Pinpoint the cell where the given text exists, returning its [X, Y] midpoint coordinate. 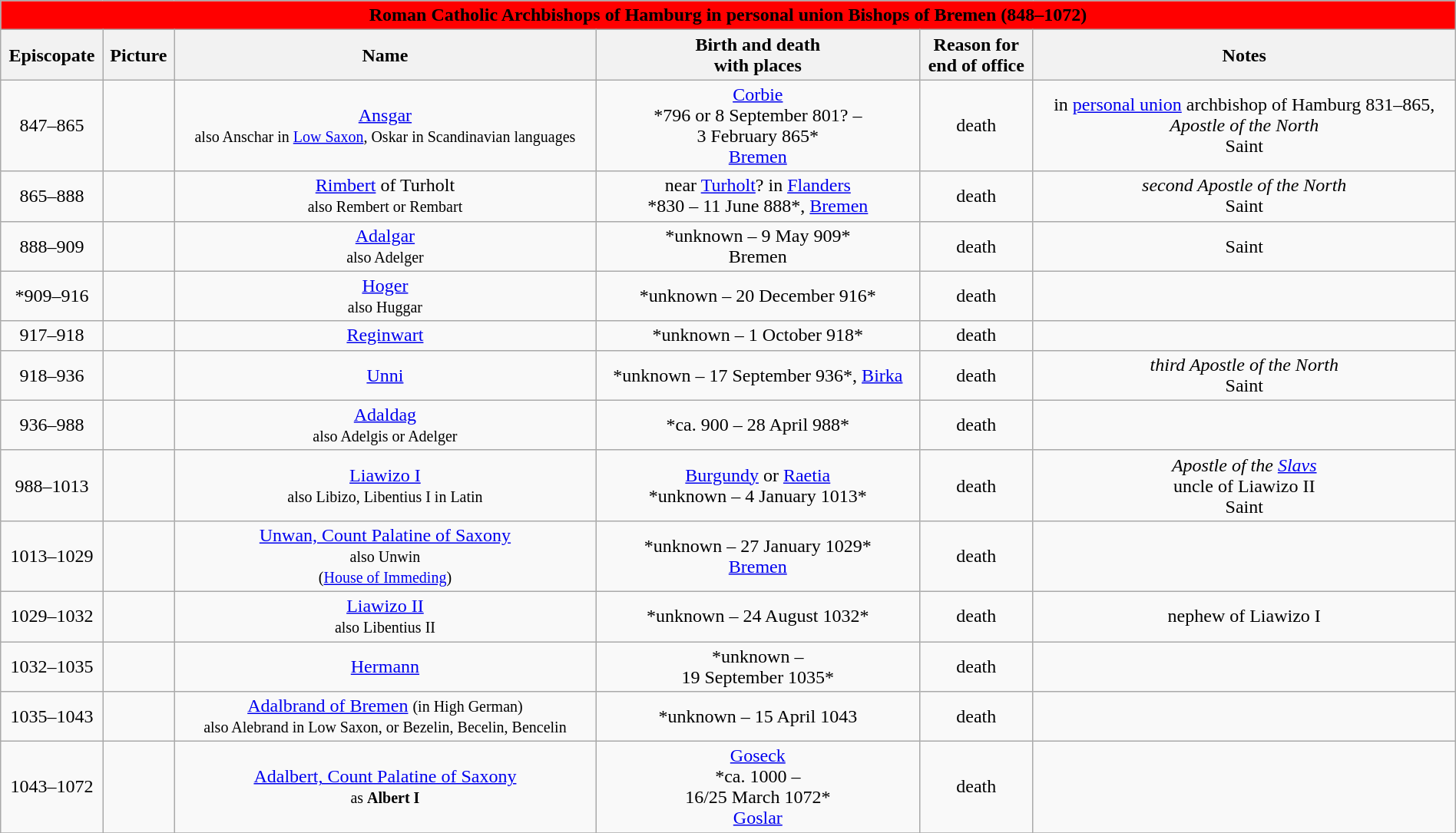
near Turholt? in Flanders*830 – 11 June 888*, Bremen [757, 197]
1013–1029 [52, 556]
*909–916 [52, 296]
Rimbert of Turholtalso Rembert or Rembart [386, 197]
936–988 [52, 425]
Corbie*796 or 8 September 801? – 3 February 865*Bremen [757, 126]
1032–1035 [52, 666]
Picture [138, 55]
Roman Catholic Archbishops of Hamburg in personal union Bishops of Bremen (848–1072) [728, 15]
865–888 [52, 197]
*unknown – 19 September 1035* [757, 666]
1029–1032 [52, 616]
Adaldagalso Adelgis or Adelger [386, 425]
nephew of Liawizo I [1244, 616]
Name [386, 55]
1043–1072 [52, 788]
Apostle of the Slavsuncle of Liawizo IISaint [1244, 485]
Liawizo IIalso Libentius II [386, 616]
Hermann [386, 666]
Unni [386, 375]
third Apostle of the NorthSaint [1244, 375]
*unknown – 27 January 1029*Bremen [757, 556]
*unknown – 1 October 918* [757, 336]
Adalgaralso Adelger [386, 246]
Adalbrand of Bremen (in High German)also Alebrand in Low Saxon, or Bezelin, Becelin, Bencelin [386, 717]
*unknown – 9 May 909*Bremen [757, 246]
*ca. 900 – 28 April 988* [757, 425]
*unknown – 15 April 1043 [757, 717]
Notes [1244, 55]
888–909 [52, 246]
*unknown – 24 August 1032* [757, 616]
Reason for end of office [976, 55]
Adalbert, Count Palatine of Saxonyas Albert I [386, 788]
917–918 [52, 336]
Hogeralso Huggar [386, 296]
Birth and deathwith places [757, 55]
in personal union archbishop of Hamburg 831–865, Apostle of the NorthSaint [1244, 126]
*unknown – 17 September 936*, Birka [757, 375]
988–1013 [52, 485]
918–936 [52, 375]
*unknown – 20 December 916* [757, 296]
Saint [1244, 246]
847–865 [52, 126]
Liawizo Ialso Libizo, Libentius I in Latin [386, 485]
Goseck*ca. 1000 – 16/25 March 1072*Goslar [757, 788]
second Apostle of the NorthSaint [1244, 197]
Unwan, Count Palatine of Saxonyalso Unwin(House of Immeding) [386, 556]
Episcopate [52, 55]
Ansgaralso Anschar in Low Saxon, Oskar in Scandinavian languages [386, 126]
Reginwart [386, 336]
Burgundy or Raetia*unknown – 4 January 1013* [757, 485]
1035–1043 [52, 717]
